Identify which cell holds the provided text, then report its [x, y] central coordinate. 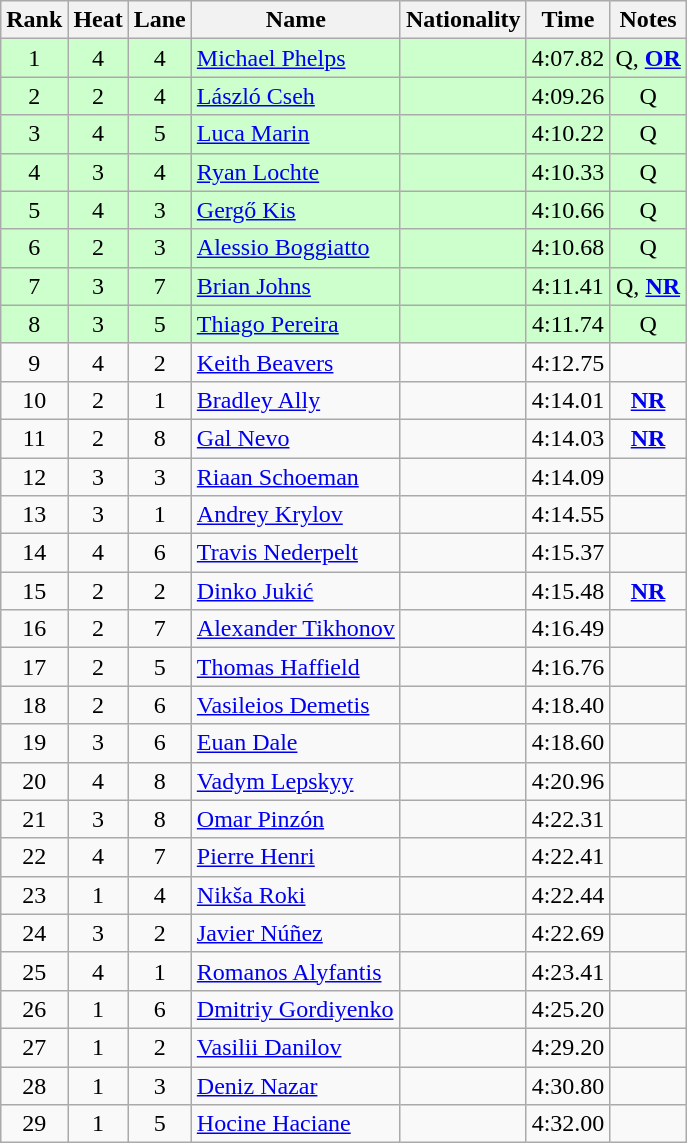
4:14.03 [568, 438]
Time [568, 20]
4:10.68 [568, 248]
Name [296, 20]
Euan Dale [296, 743]
4:22.69 [568, 933]
4:25.20 [568, 1009]
4:07.82 [568, 58]
10 [34, 400]
4:14.01 [568, 400]
Heat [98, 20]
Riaan Schoeman [296, 477]
4:15.37 [568, 553]
9 [34, 362]
Alessio Boggiatto [296, 248]
Omar Pinzón [296, 819]
4:23.41 [568, 971]
Pierre Henri [296, 857]
4:18.60 [568, 743]
4:30.80 [568, 1085]
4:18.40 [568, 705]
27 [34, 1047]
Q, OR [648, 58]
15 [34, 591]
Luca Marin [296, 134]
Alexander Tikhonov [296, 629]
4:16.49 [568, 629]
Travis Nederpelt [296, 553]
4:10.22 [568, 134]
11 [34, 438]
Ryan Lochte [296, 172]
Michael Phelps [296, 58]
Thiago Pereira [296, 324]
21 [34, 819]
23 [34, 895]
24 [34, 933]
4:15.48 [568, 591]
4:10.66 [568, 210]
Dinko Jukić [296, 591]
29 [34, 1124]
László Cseh [296, 96]
4:11.41 [568, 286]
4:12.75 [568, 362]
18 [34, 705]
4:20.96 [568, 781]
20 [34, 781]
4:09.26 [568, 96]
Hocine Haciane [296, 1124]
Thomas Haffield [296, 667]
22 [34, 857]
16 [34, 629]
Javier Núñez [296, 933]
28 [34, 1085]
Notes [648, 20]
4:29.20 [568, 1047]
Q, NR [648, 286]
13 [34, 515]
4:14.55 [568, 515]
4:22.31 [568, 819]
4:32.00 [568, 1124]
Gal Nevo [296, 438]
4:22.44 [568, 895]
Keith Beavers [296, 362]
Deniz Nazar [296, 1085]
Bradley Ally [296, 400]
19 [34, 743]
Vasileios Demetis [296, 705]
Romanos Alyfantis [296, 971]
Brian Johns [296, 286]
14 [34, 553]
Nationality [463, 20]
4:16.76 [568, 667]
4:14.09 [568, 477]
Nikša Roki [296, 895]
4:10.33 [568, 172]
25 [34, 971]
26 [34, 1009]
Gergő Kis [296, 210]
Lane [160, 20]
Vasilii Danilov [296, 1047]
Dmitriy Gordiyenko [296, 1009]
4:22.41 [568, 857]
4:11.74 [568, 324]
Vadym Lepskyy [296, 781]
Andrey Krylov [296, 515]
17 [34, 667]
12 [34, 477]
Rank [34, 20]
